Locate the cell with the specified text and output its [x, y] center coordinate. 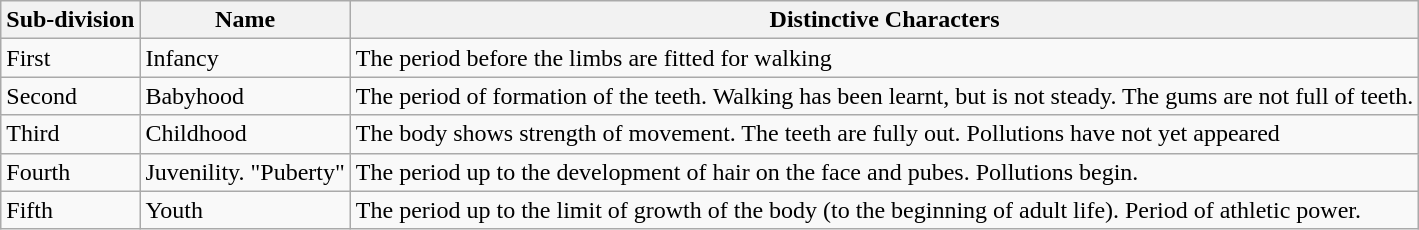
Babyhood [245, 96]
The period up to the development of hair on the face and pubes. Pollutions begin. [884, 172]
Youth [245, 210]
Second [70, 96]
Juvenility. "Puberty" [245, 172]
Distinctive Characters [884, 20]
Sub-division [70, 20]
The body shows strength of movement. The teeth are fully out. Pollutions have not yet appeared [884, 134]
First [70, 58]
Name [245, 20]
Fifth [70, 210]
Fourth [70, 172]
The period of formation of the teeth. Walking has been learnt, but is not steady. The gums are not full of teeth. [884, 96]
The period before the limbs are fitted for walking [884, 58]
Infancy [245, 58]
The period up to the limit of growth of the body (to the beginning of adult life). Period of athletic power. [884, 210]
Childhood [245, 134]
Third [70, 134]
